Detect which cell encompasses the target text, then output its [x, y] center coordinate. 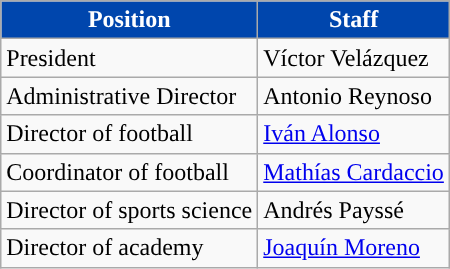
Antonio Reynoso [354, 96]
Iván Alonso [354, 134]
Andrés Payssé [354, 210]
Administrative Director [130, 96]
Staff [354, 20]
President [130, 58]
Director of sports science [130, 210]
Director of academy [130, 248]
Víctor Velázquez [354, 58]
Position [130, 20]
Mathías Cardaccio [354, 172]
Director of football [130, 134]
Joaquín Moreno [354, 248]
Coordinator of football [130, 172]
